Detect which cell encompasses the target text, then output its [x, y] center coordinate. 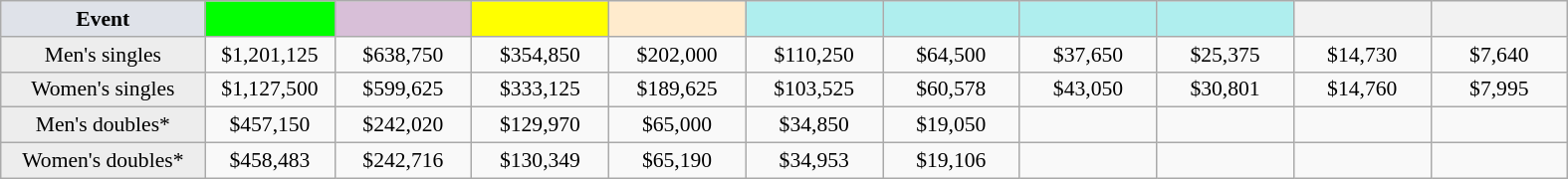
$242,020 [403, 125]
$189,625 [677, 89]
$25,375 [1226, 55]
$30,801 [1226, 89]
$7,995 [1499, 89]
$130,349 [541, 161]
$1,127,500 [270, 89]
$333,125 [541, 89]
$19,106 [951, 161]
$34,850 [814, 125]
$14,760 [1362, 89]
$638,750 [403, 55]
$64,500 [951, 55]
$19,050 [951, 125]
$599,625 [403, 89]
$60,578 [951, 89]
$458,483 [270, 161]
$457,150 [270, 125]
$7,640 [1499, 55]
$129,970 [541, 125]
Men's singles [104, 55]
Women's doubles* [104, 161]
Women's singles [104, 89]
$242,716 [403, 161]
$103,525 [814, 89]
$202,000 [677, 55]
$43,050 [1088, 89]
$65,000 [677, 125]
Men's doubles* [104, 125]
$65,190 [677, 161]
$34,953 [814, 161]
$14,730 [1362, 55]
Event [104, 19]
$110,250 [814, 55]
$37,650 [1088, 55]
$1,201,125 [270, 55]
$354,850 [541, 55]
